Locate the cell with the specified text and output its (X, Y) center coordinate. 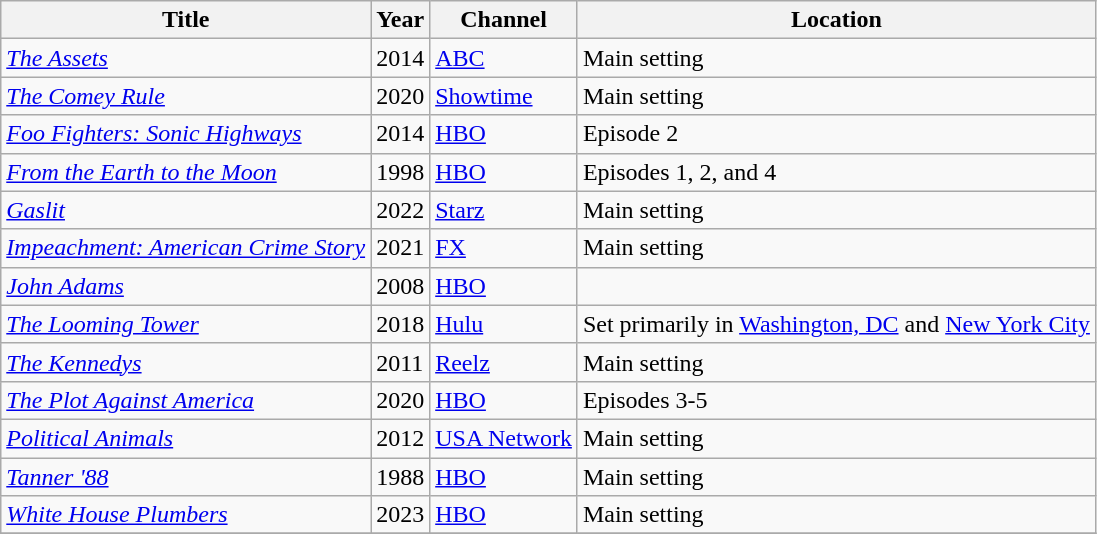
Location (836, 20)
2022 (400, 210)
2021 (400, 248)
Tanner '88 (186, 477)
The Looming Tower (186, 324)
The Assets (186, 58)
The Plot Against America (186, 400)
ABC (504, 58)
John Adams (186, 286)
Set primarily in Washington, DC and New York City (836, 324)
Year (400, 20)
Episode 2 (836, 134)
2008 (400, 286)
2012 (400, 438)
The Kennedys (186, 362)
Impeachment: American Crime Story (186, 248)
Episodes 3-5 (836, 400)
Episodes 1, 2, and 4 (836, 172)
2018 (400, 324)
Hulu (504, 324)
White House Plumbers (186, 515)
The Comey Rule (186, 96)
1998 (400, 172)
Starz (504, 210)
From the Earth to the Moon (186, 172)
2011 (400, 362)
Channel (504, 20)
1988 (400, 477)
Gaslit (186, 210)
Title (186, 20)
2023 (400, 515)
Reelz (504, 362)
USA Network (504, 438)
Political Animals (186, 438)
Showtime (504, 96)
Foo Fighters: Sonic Highways (186, 134)
FX (504, 248)
